Return (X, Y) of the center of cell containing provided text 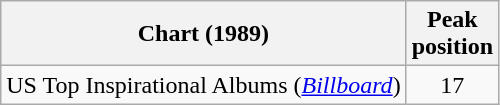
17 (452, 85)
Chart (1989) (204, 34)
US Top Inspirational Albums (Billboard) (204, 85)
Peakposition (452, 34)
